Detect which cell encompasses the target text, then output its [x, y] center coordinate. 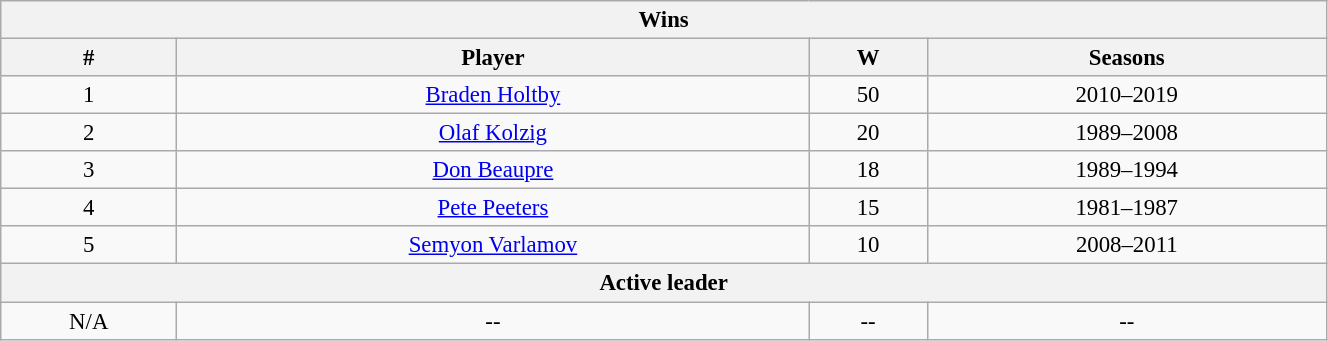
1 [89, 95]
18 [868, 170]
# [89, 58]
4 [89, 208]
Olaf Kolzig [494, 133]
Wins [664, 20]
Semyon Varlamov [494, 245]
2010–2019 [1126, 95]
10 [868, 245]
15 [868, 208]
Active leader [664, 283]
50 [868, 95]
Player [494, 58]
5 [89, 245]
Seasons [1126, 58]
Braden Holtby [494, 95]
1981–1987 [1126, 208]
1989–1994 [1126, 170]
1989–2008 [1126, 133]
Don Beaupre [494, 170]
2 [89, 133]
20 [868, 133]
2008–2011 [1126, 245]
W [868, 58]
N/A [89, 321]
3 [89, 170]
Pete Peeters [494, 208]
